Identify which cell holds the provided text, then report its [X, Y] central coordinate. 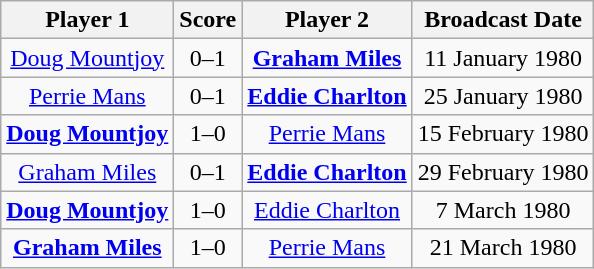
Score [208, 20]
29 February 1980 [503, 172]
Player 1 [88, 20]
Broadcast Date [503, 20]
7 March 1980 [503, 210]
15 February 1980 [503, 134]
Player 2 [327, 20]
21 March 1980 [503, 248]
25 January 1980 [503, 96]
11 January 1980 [503, 58]
